For the text-containing cell, return its midpoint in [x, y] coordinate format. 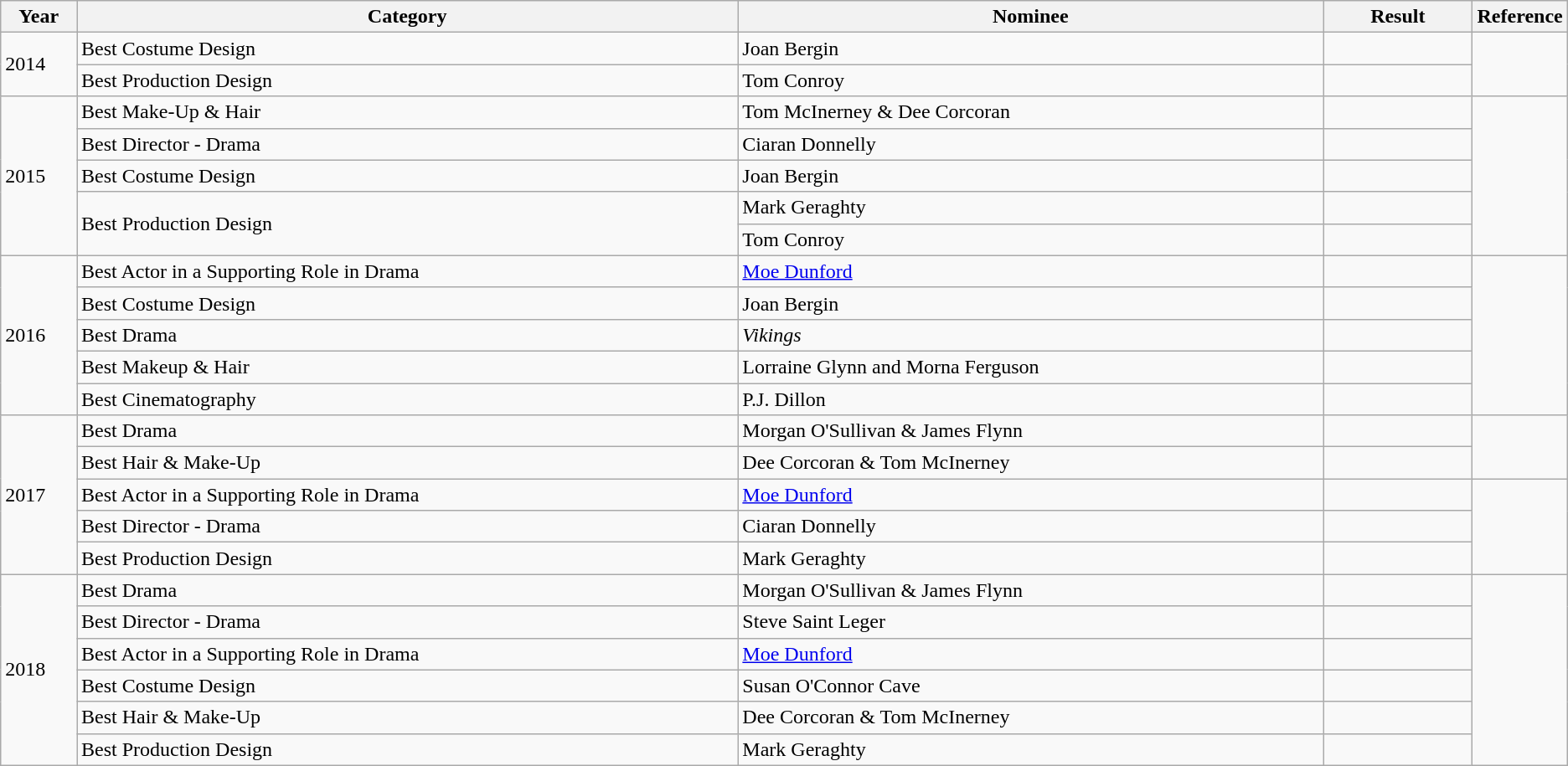
Steve Saint Leger [1030, 622]
Nominee [1030, 17]
Best Make-Up & Hair [407, 112]
Year [39, 17]
Category [407, 17]
Tom McInerney & Dee Corcoran [1030, 112]
2014 [39, 64]
2017 [39, 495]
Lorraine Glynn and Morna Ferguson [1030, 367]
Best Cinematography [407, 399]
2016 [39, 335]
2015 [39, 176]
P.J. Dillon [1030, 399]
Vikings [1030, 335]
Susan O'Connor Cave [1030, 686]
Reference [1519, 17]
2018 [39, 670]
Result [1398, 17]
Best Makeup & Hair [407, 367]
